Return the (X, Y) coordinate for the center point of the cell that contains the specified text.  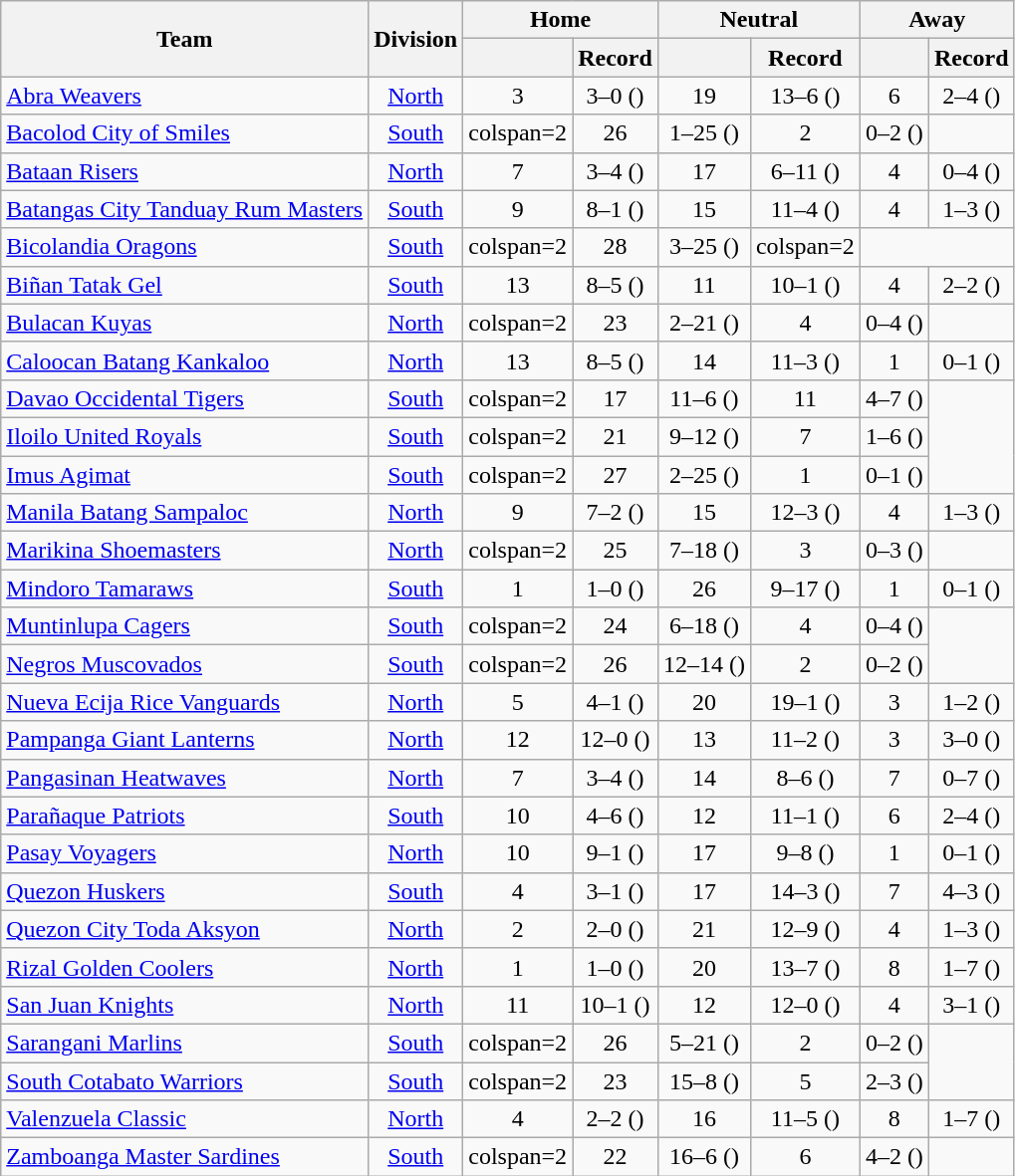
2–21 () (703, 323)
6–18 () (703, 626)
Quezon City Toda Aksyon (185, 929)
Bicolandia Oragons (185, 247)
28 (616, 247)
19 (703, 96)
7–18 () (703, 551)
9–1 () (616, 853)
Sarangani Marlins (185, 1043)
Pangasinan Heatwaves (185, 778)
9–17 () (805, 588)
Quezon Huskers (185, 891)
Caloocan Batang Kankaloo (185, 360)
11–1 () (805, 816)
4–3 () (971, 891)
9–8 () (805, 853)
Imus Agimat (185, 475)
12–3 () (805, 513)
Valenzuela Classic (185, 1119)
Team (185, 39)
13–7 () (805, 967)
4–2 () (894, 1157)
4–1 () (616, 702)
1–25 () (703, 133)
Marikina Shoemasters (185, 551)
Bataan Risers (185, 171)
Mindoro Tamaraws (185, 588)
1–6 () (894, 436)
Bulacan Kuyas (185, 323)
1–2 () (971, 702)
6–11 () (805, 171)
Home (561, 20)
Abra Weavers (185, 96)
9–12 () (703, 436)
11–5 () (805, 1119)
5–21 () (703, 1043)
San Juan Knights (185, 1005)
11–6 () (703, 398)
Pasay Voyagers (185, 853)
Negros Muscovados (185, 664)
Away (936, 20)
11–2 () (805, 740)
4–7 () (894, 398)
Neutral (759, 20)
12–14 () (703, 664)
Batangas City Tanduay Rum Masters (185, 209)
0–3 () (894, 551)
24 (616, 626)
2–25 () (703, 475)
8–1 () (616, 209)
Muntinlupa Cagers (185, 626)
15–8 () (703, 1080)
7–2 () (616, 513)
16 (703, 1119)
Davao Occidental Tigers (185, 398)
4–6 () (616, 816)
2–3 () (894, 1080)
Iloilo United Royals (185, 436)
Bacolod City of Smiles (185, 133)
14–3 () (805, 891)
27 (616, 475)
Nueva Ecija Rice Vanguards (185, 702)
11–4 () (805, 209)
Parañaque Patriots (185, 816)
19–1 () (805, 702)
South Cotabato Warriors (185, 1080)
Manila Batang Sampaloc (185, 513)
Rizal Golden Coolers (185, 967)
13–6 () (805, 96)
16–6 () (703, 1157)
Pampanga Giant Lanterns (185, 740)
0–7 () (971, 778)
Zamboanga Master Sardines (185, 1157)
Biñan Tatak Gel (185, 285)
12–9 () (805, 929)
Division (416, 39)
8–6 () (805, 778)
3–25 () (703, 247)
11–3 () (805, 360)
25 (616, 551)
22 (616, 1157)
2–0 () (616, 929)
